Locate the cell with the specified text and output its (X, Y) center coordinate. 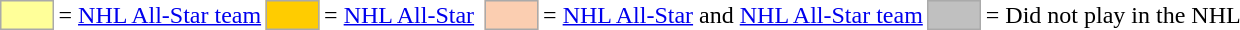
= NHL All-Star team (160, 15)
= NHL All-Star (400, 15)
= NHL All-Star and NHL All-Star team (734, 15)
